For the text-containing cell, return its midpoint in [x, y] coordinate format. 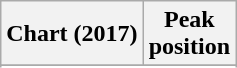
Chart (2017) [72, 34]
Peak position [189, 34]
